Scan for the cell matching the given text and deliver its (X, Y) coordinate at center. 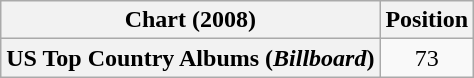
Position (427, 20)
73 (427, 58)
Chart (2008) (190, 20)
US Top Country Albums (Billboard) (190, 58)
